For the text-containing cell, return its midpoint in [x, y] coordinate format. 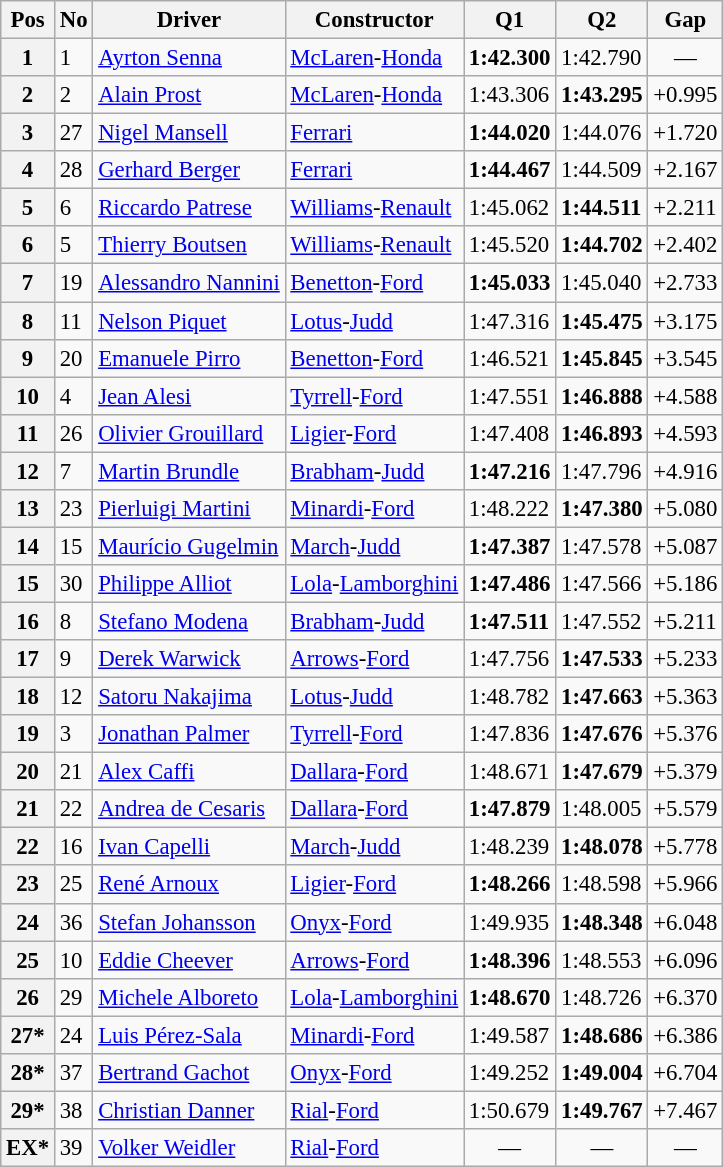
Stefano Modena [189, 621]
Thierry Boutsen [189, 245]
Gerhard Berger [189, 170]
1:48.239 [510, 847]
+6.370 [686, 997]
14 [28, 546]
1:47.676 [602, 734]
1:43.306 [510, 95]
1:43.295 [602, 95]
1:47.663 [602, 697]
1:47.552 [602, 621]
1:45.033 [510, 283]
Ayrton Senna [189, 58]
Martin Brundle [189, 471]
+5.363 [686, 697]
1:44.511 [602, 208]
1:48.598 [602, 885]
1:47.879 [510, 809]
Derek Warwick [189, 659]
Alex Caffi [189, 772]
1:44.020 [510, 133]
Jean Alesi [189, 396]
1:44.702 [602, 245]
29 [73, 997]
1:48.671 [510, 772]
29* [28, 1110]
+1.720 [686, 133]
1:47.836 [510, 734]
+5.080 [686, 509]
1:44.509 [602, 170]
Gap [686, 20]
Jonathan Palmer [189, 734]
1:49.252 [510, 1073]
Stefan Johansson [189, 922]
+2.167 [686, 170]
+2.211 [686, 208]
28* [28, 1073]
1:47.486 [510, 584]
1:42.300 [510, 58]
1:48.782 [510, 697]
Andrea de Cesaris [189, 809]
38 [73, 1110]
Olivier Grouillard [189, 433]
+3.175 [686, 321]
+6.048 [686, 922]
1:48.686 [602, 1035]
Michele Alboreto [189, 997]
1:47.316 [510, 321]
1:47.408 [510, 433]
27 [73, 133]
1:47.380 [602, 509]
39 [73, 1148]
+4.588 [686, 396]
+6.386 [686, 1035]
17 [28, 659]
Emanuele Pirro [189, 358]
Riccardo Patrese [189, 208]
+5.778 [686, 847]
1:47.679 [602, 772]
1:45.520 [510, 245]
+5.376 [686, 734]
1:48.078 [602, 847]
Nigel Mansell [189, 133]
Philippe Alliot [189, 584]
1:45.062 [510, 208]
1:47.511 [510, 621]
Q1 [510, 20]
Driver [189, 20]
1:47.796 [602, 471]
+5.186 [686, 584]
+2.402 [686, 245]
+6.704 [686, 1073]
28 [73, 170]
Maurício Gugelmin [189, 546]
+3.545 [686, 358]
Eddie Cheever [189, 960]
1:48.222 [510, 509]
36 [73, 922]
1:48.670 [510, 997]
1:44.467 [510, 170]
1:42.790 [602, 58]
+5.211 [686, 621]
1:44.076 [602, 133]
Constructor [374, 20]
1:49.935 [510, 922]
1:48.396 [510, 960]
1:46.521 [510, 358]
+5.087 [686, 546]
1:49.587 [510, 1035]
+5.379 [686, 772]
1:47.387 [510, 546]
18 [28, 697]
37 [73, 1073]
EX* [28, 1148]
No [73, 20]
1:45.845 [602, 358]
1:47.756 [510, 659]
13 [28, 509]
Pos [28, 20]
Q2 [602, 20]
Satoru Nakajima [189, 697]
+5.966 [686, 885]
1:48.553 [602, 960]
1:47.566 [602, 584]
1:45.475 [602, 321]
René Arnoux [189, 885]
1:49.004 [602, 1073]
1:49.767 [602, 1110]
Alain Prost [189, 95]
Volker Weidler [189, 1148]
27* [28, 1035]
Pierluigi Martini [189, 509]
1:48.266 [510, 885]
Bertrand Gachot [189, 1073]
1:47.216 [510, 471]
+4.593 [686, 433]
1:47.533 [602, 659]
1:46.888 [602, 396]
+0.995 [686, 95]
+5.579 [686, 809]
+2.733 [686, 283]
1:50.679 [510, 1110]
30 [73, 584]
Luis Pérez-Sala [189, 1035]
+7.467 [686, 1110]
Ivan Capelli [189, 847]
+5.233 [686, 659]
Christian Danner [189, 1110]
1:48.005 [602, 809]
1:46.893 [602, 433]
Alessandro Nannini [189, 283]
+4.916 [686, 471]
1:48.726 [602, 997]
1:47.578 [602, 546]
1:48.348 [602, 922]
+6.096 [686, 960]
1:45.040 [602, 283]
1:47.551 [510, 396]
Nelson Piquet [189, 321]
